Pinpoint the cell where the given text exists, returning its [X, Y] midpoint coordinate. 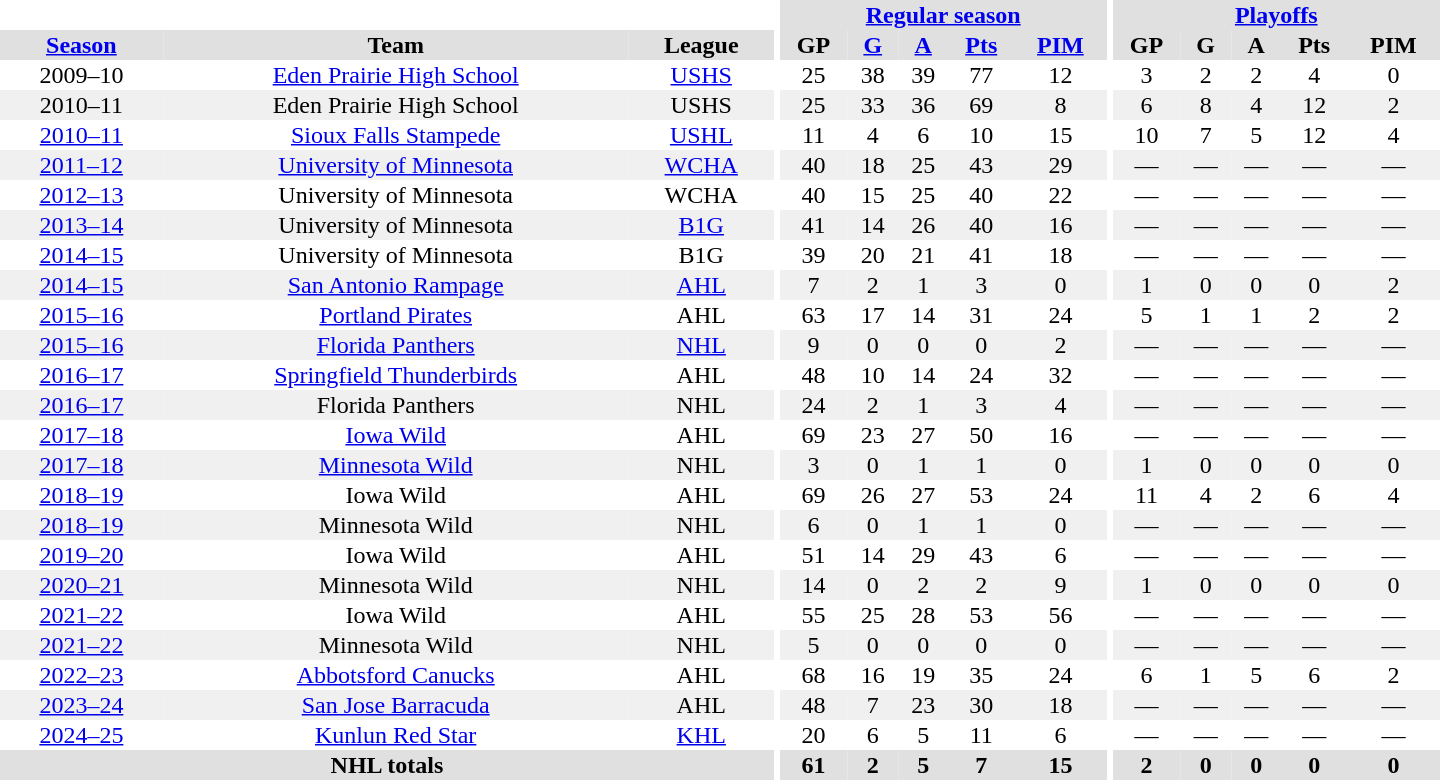
Kunlun Red Star [396, 735]
2019–20 [82, 555]
Season [82, 45]
Sioux Falls Stampede [396, 135]
51 [814, 555]
56 [1060, 615]
Regular season [944, 15]
32 [1060, 375]
Portland Pirates [396, 315]
2012–13 [82, 195]
77 [980, 75]
2009–10 [82, 75]
KHL [702, 735]
35 [980, 675]
2024–25 [82, 735]
Team [396, 45]
50 [980, 435]
21 [924, 255]
San Jose Barracuda [396, 705]
Playoffs [1276, 15]
19 [924, 675]
2022–23 [82, 675]
17 [872, 315]
28 [924, 615]
2023–24 [82, 705]
USHL [702, 135]
36 [924, 105]
NHL totals [387, 765]
22 [1060, 195]
2020–21 [82, 585]
Springfield Thunderbirds [396, 375]
San Antonio Rampage [396, 285]
55 [814, 615]
2013–14 [82, 225]
33 [872, 105]
2011–12 [82, 165]
Abbotsford Canucks [396, 675]
38 [872, 75]
31 [980, 315]
61 [814, 765]
30 [980, 705]
68 [814, 675]
63 [814, 315]
League [702, 45]
